Output the [X, Y] coordinate of the center of the cell containing the given text.  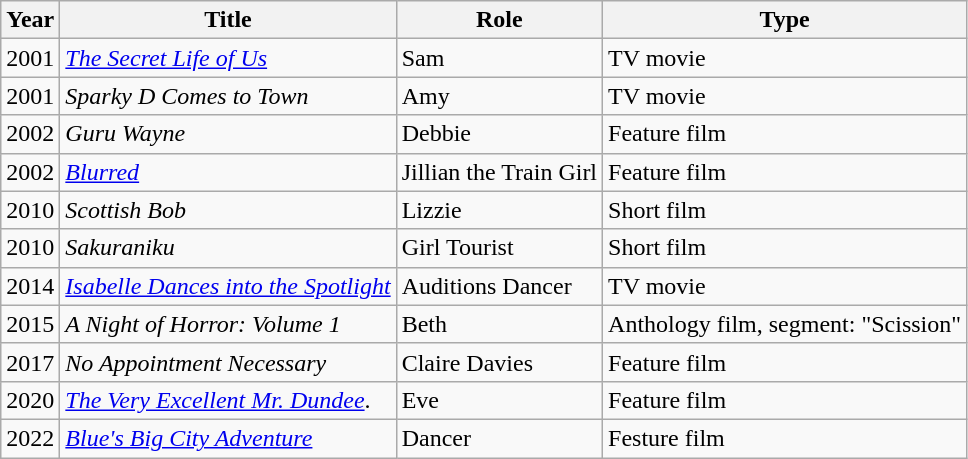
2015 [30, 324]
2017 [30, 362]
Scottish Bob [228, 210]
Auditions Dancer [499, 286]
A Night of Horror: Volume 1 [228, 324]
Sakuraniku [228, 248]
Isabelle Dances into the Spotlight [228, 286]
Title [228, 20]
Sparky D Comes to Town [228, 96]
Debbie [499, 134]
Claire Davies [499, 362]
2022 [30, 438]
Sam [499, 58]
Lizzie [499, 210]
Amy [499, 96]
Blue's Big City Adventure [228, 438]
Type [785, 20]
2014 [30, 286]
The Very Excellent Mr. Dundee. [228, 400]
Year [30, 20]
Festure film [785, 438]
The Secret Life of Us [228, 58]
2020 [30, 400]
No Appointment Necessary [228, 362]
Guru Wayne [228, 134]
Girl Tourist [499, 248]
Role [499, 20]
Dancer [499, 438]
Blurred [228, 172]
Eve [499, 400]
Beth [499, 324]
Jillian the Train Girl [499, 172]
Anthology film, segment: "Scission" [785, 324]
